For the text-containing cell, return its midpoint in [X, Y] coordinate format. 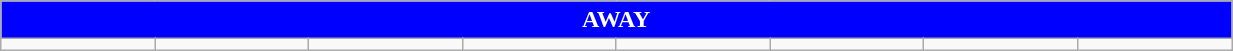
AWAY [616, 20]
